Identify which cell holds the provided text, then report its (X, Y) central coordinate. 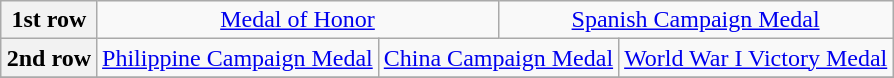
China Campaign Medal (498, 58)
Medal of Honor (298, 20)
Philippine Campaign Medal (238, 58)
1st row (48, 20)
Spanish Campaign Medal (695, 20)
2nd row (48, 58)
World War I Victory Medal (756, 58)
